Search for the cell housing the specified text and yield its (x, y) center coordinate. 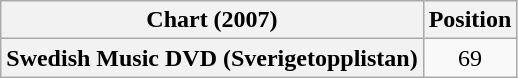
Swedish Music DVD (Sverigetopplistan) (212, 58)
Chart (2007) (212, 20)
69 (470, 58)
Position (470, 20)
